Identify which cell holds the provided text, then report its (X, Y) central coordinate. 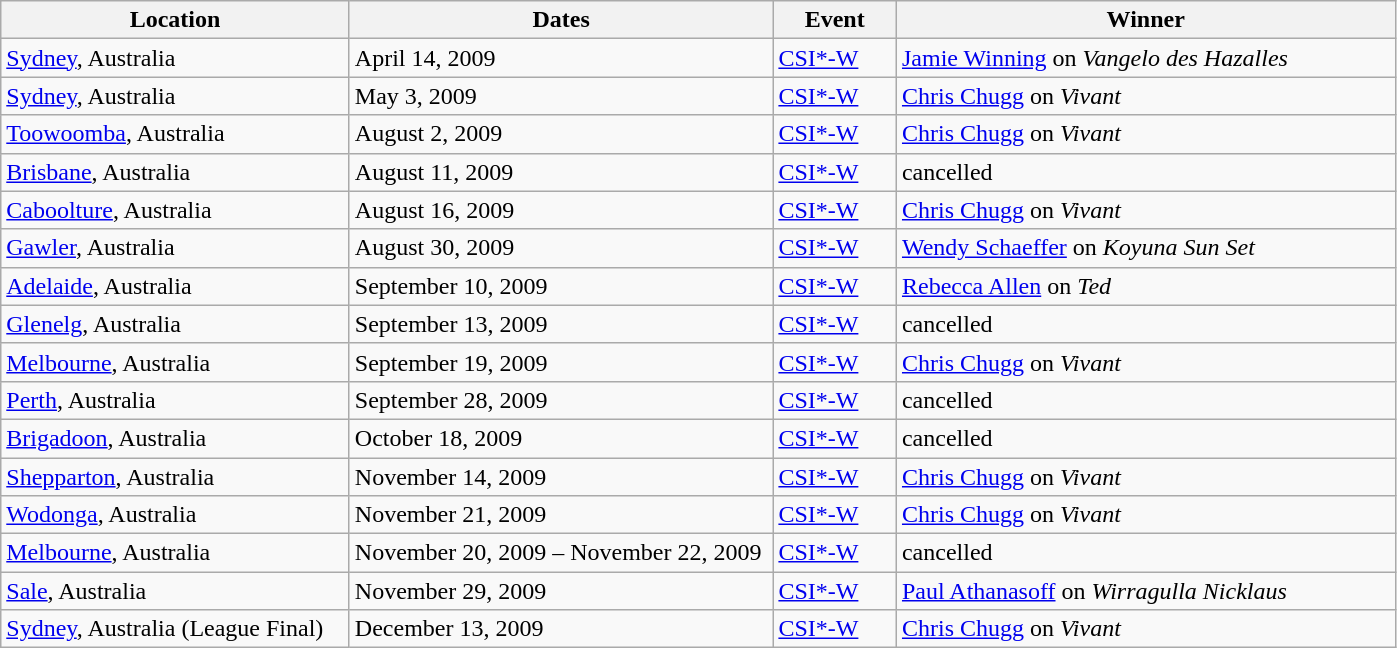
Wendy Schaeffer on Koyuna Sun Set (1146, 248)
Sale, Australia (176, 591)
November 20, 2009 – November 22, 2009 (561, 553)
Rebecca Allen on Ted (1146, 286)
Dates (561, 20)
December 13, 2009 (561, 629)
August 16, 2009 (561, 210)
August 2, 2009 (561, 134)
Event (835, 20)
November 21, 2009 (561, 515)
Wodonga, Australia (176, 515)
Toowoomba, Australia (176, 134)
Perth, Australia (176, 400)
Winner (1146, 20)
November 29, 2009 (561, 591)
September 19, 2009 (561, 362)
May 3, 2009 (561, 96)
Gawler, Australia (176, 248)
Adelaide, Australia (176, 286)
Shepparton, Australia (176, 477)
September 10, 2009 (561, 286)
Location (176, 20)
Brisbane, Australia (176, 172)
Sydney, Australia (League Final) (176, 629)
Brigadoon, Australia (176, 438)
Glenelg, Australia (176, 324)
October 18, 2009 (561, 438)
September 13, 2009 (561, 324)
September 28, 2009 (561, 400)
August 11, 2009 (561, 172)
August 30, 2009 (561, 248)
Caboolture, Australia (176, 210)
Paul Athanasoff on Wirragulla Nicklaus (1146, 591)
April 14, 2009 (561, 58)
Jamie Winning on Vangelo des Hazalles (1146, 58)
November 14, 2009 (561, 477)
